Return the (x, y) coordinate for the center point of the cell that contains the specified text.  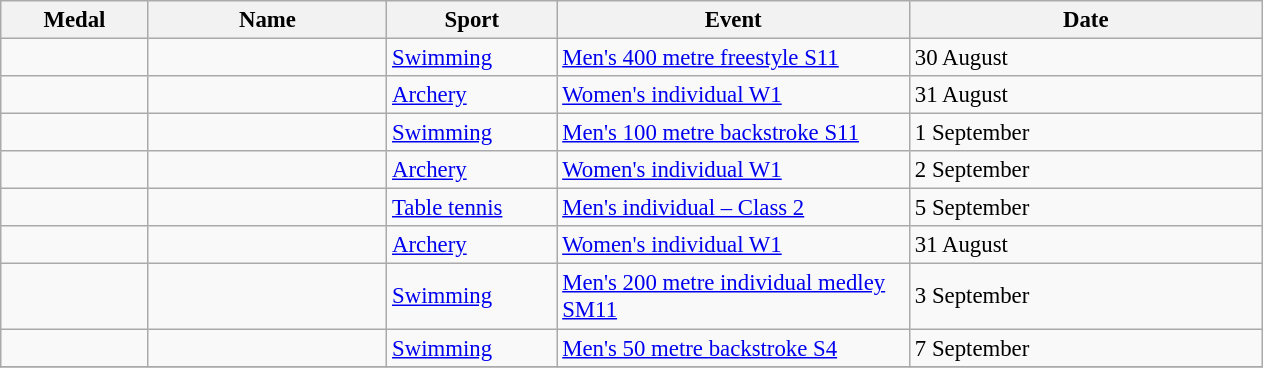
Table tennis (472, 208)
5 September (1086, 208)
Name (268, 20)
30 August (1086, 58)
Date (1086, 20)
Men's 200 metre individual medley SM11 (734, 296)
Men's 400 metre freestyle S11 (734, 58)
Sport (472, 20)
Men's individual – Class 2 (734, 208)
3 September (1086, 296)
2 September (1086, 170)
Event (734, 20)
Men's 50 metre backstroke S4 (734, 348)
Men's 100 metre backstroke S11 (734, 133)
Medal (74, 20)
7 September (1086, 348)
1 September (1086, 133)
